Return the [X, Y] coordinate for the center point of the cell that contains the specified text.  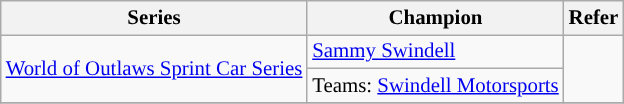
Champion [435, 18]
Sammy Swindell [435, 51]
World of Outlaws Sprint Car Series [154, 68]
Refer [594, 18]
Series [154, 18]
Teams: Swindell Motorsports [435, 85]
